Determine the [x, y] coordinate at the center of the cell enclosing the given text.  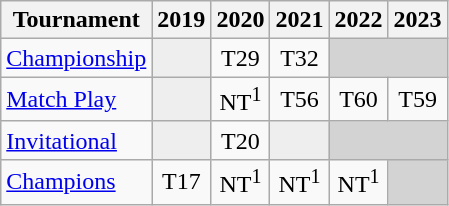
T59 [418, 100]
2022 [358, 20]
T17 [182, 182]
Championship [76, 58]
2023 [418, 20]
Tournament [76, 20]
Invitational [76, 140]
T60 [358, 100]
T56 [300, 100]
Match Play [76, 100]
T32 [300, 58]
T20 [240, 140]
T29 [240, 58]
2019 [182, 20]
2020 [240, 20]
Champions [76, 182]
2021 [300, 20]
